Return the (x, y) coordinate for the center point of the cell that contains the specified text.  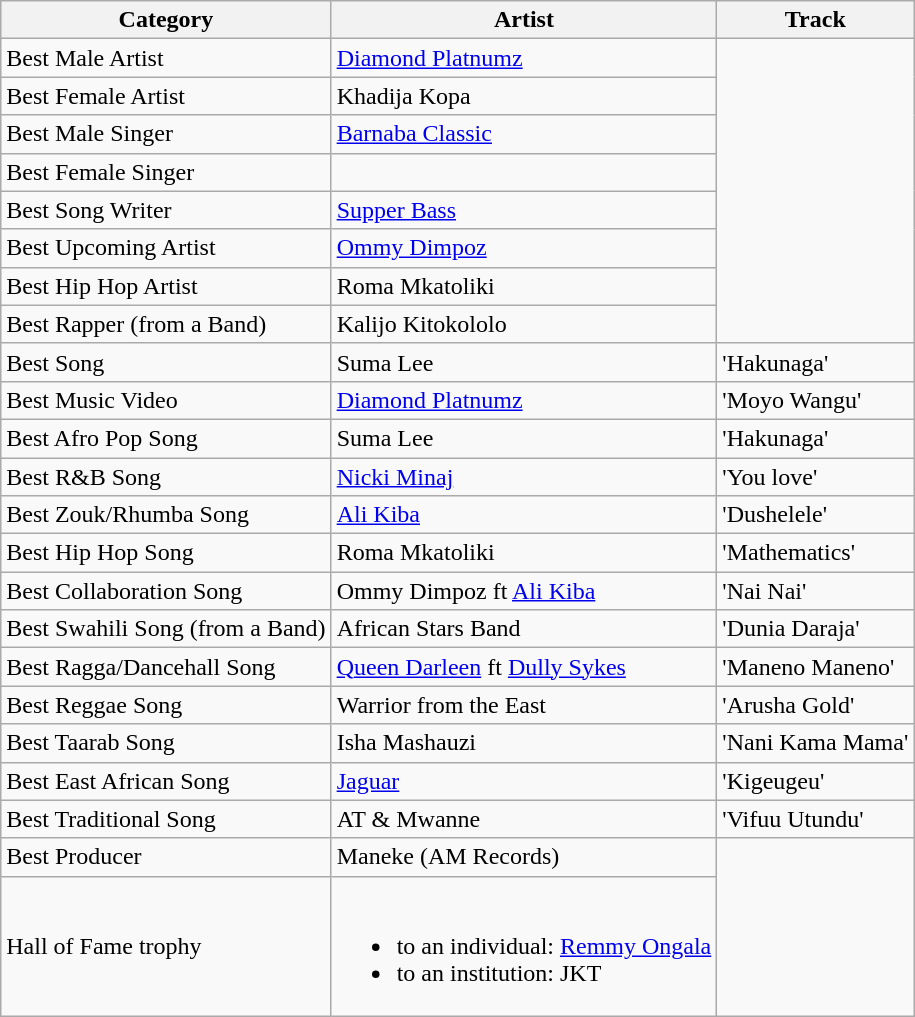
Best Male Singer (166, 134)
Maneke (AM Records) (524, 857)
Nicki Minaj (524, 477)
Khadija Kopa (524, 96)
'Moyo Wangu' (816, 400)
Best Hip Hop Song (166, 553)
'Maneno Maneno' (816, 667)
Best Rapper (from a Band) (166, 324)
Category (166, 20)
'Dunia Daraja' (816, 629)
African Stars Band (524, 629)
Best Male Artist (166, 58)
Artist (524, 20)
Best Collaboration Song (166, 591)
Barnaba Classic (524, 134)
'You love' (816, 477)
Ommy Dimpoz (524, 248)
Isha Mashauzi (524, 743)
Warrior from the East (524, 705)
'Kigeugeu' (816, 781)
to an individual: Remmy Ongalato an institution: JKT (524, 946)
Hall of Fame trophy (166, 946)
Best Traditional Song (166, 819)
Best Reggae Song (166, 705)
Best Producer (166, 857)
Ommy Dimpoz ft Ali Kiba (524, 591)
Best Hip Hop Artist (166, 286)
Best Female Singer (166, 172)
Best Song Writer (166, 210)
Best Swahili Song (from a Band) (166, 629)
Supper Bass (524, 210)
'Arusha Gold' (816, 705)
AT & Mwanne (524, 819)
Track (816, 20)
Best Upcoming Artist (166, 248)
'Dushelele' (816, 515)
Queen Darleen ft Dully Sykes (524, 667)
'Vifuu Utundu' (816, 819)
Jaguar (524, 781)
Best Song (166, 362)
Best R&B Song (166, 477)
'Nani Kama Mama' (816, 743)
'Mathematics' (816, 553)
'Nai Nai' (816, 591)
Kalijo Kitokololo (524, 324)
Best Music Video (166, 400)
Best Female Artist (166, 96)
Best Afro Pop Song (166, 438)
Best East African Song (166, 781)
Best Ragga/Dancehall Song (166, 667)
Best Zouk/Rhumba Song (166, 515)
Ali Kiba (524, 515)
Best Taarab Song (166, 743)
